Scan for the cell matching the given text and deliver its [X, Y] coordinate at center. 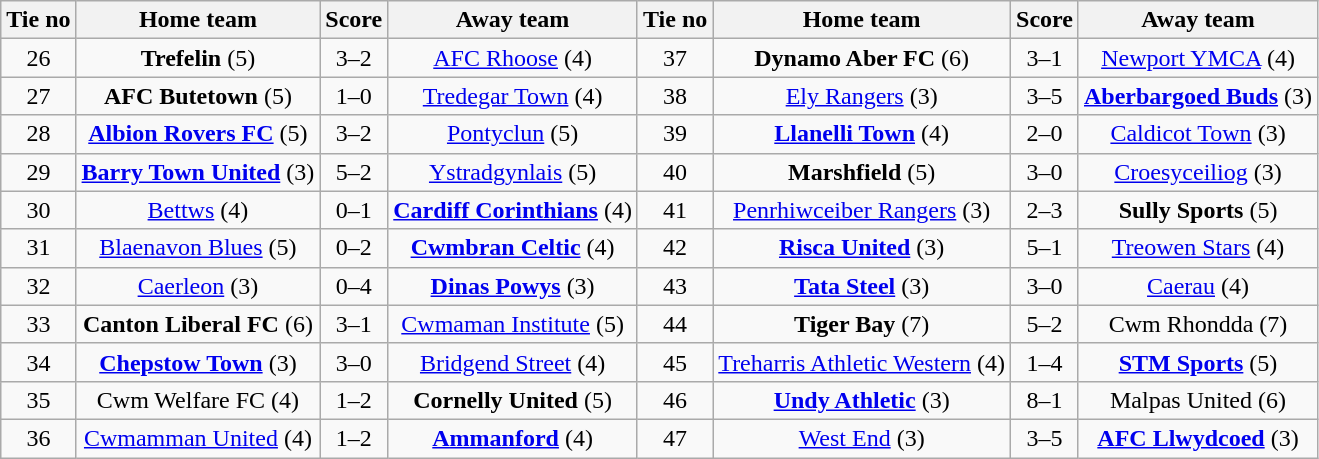
36 [38, 438]
Cwmaman Institute (5) [513, 324]
Treowen Stars (4) [1198, 248]
Cwm Welfare FC (4) [198, 400]
Caldicot Town (3) [1198, 134]
Ely Rangers (3) [862, 96]
Dinas Powys (3) [513, 286]
40 [674, 172]
32 [38, 286]
Risca United (3) [862, 248]
37 [674, 58]
Tiger Bay (7) [862, 324]
34 [38, 362]
Penrhiwceiber Rangers (3) [862, 210]
35 [38, 400]
42 [674, 248]
Dynamo Aber FC (6) [862, 58]
28 [38, 134]
0–4 [354, 286]
2–0 [1045, 134]
41 [674, 210]
Pontyclun (5) [513, 134]
1–0 [354, 96]
31 [38, 248]
Ystradgynlais (5) [513, 172]
0–1 [354, 210]
Aberbargoed Buds (3) [1198, 96]
8–1 [1045, 400]
38 [674, 96]
39 [674, 134]
Bridgend Street (4) [513, 362]
Croesyceiliog (3) [1198, 172]
Caerau (4) [1198, 286]
Undy Athletic (3) [862, 400]
Albion Rovers FC (5) [198, 134]
33 [38, 324]
Malpas United (6) [1198, 400]
AFC Butetown (5) [198, 96]
Cwmamman United (4) [198, 438]
45 [674, 362]
Chepstow Town (3) [198, 362]
Cwm Rhondda (7) [1198, 324]
0–2 [354, 248]
Tredegar Town (4) [513, 96]
Marshfield (5) [862, 172]
44 [674, 324]
AFC Llwydcoed (3) [1198, 438]
AFC Rhoose (4) [513, 58]
Ammanford (4) [513, 438]
5–1 [1045, 248]
Cornelly United (5) [513, 400]
Trefelin (5) [198, 58]
46 [674, 400]
47 [674, 438]
30 [38, 210]
Blaenavon Blues (5) [198, 248]
Caerleon (3) [198, 286]
Treharris Athletic Western (4) [862, 362]
Cardiff Corinthians (4) [513, 210]
Llanelli Town (4) [862, 134]
Newport YMCA (4) [1198, 58]
43 [674, 286]
Sully Sports (5) [1198, 210]
2–3 [1045, 210]
Barry Town United (3) [198, 172]
Canton Liberal FC (6) [198, 324]
Cwmbran Celtic (4) [513, 248]
Bettws (4) [198, 210]
29 [38, 172]
West End (3) [862, 438]
26 [38, 58]
1–4 [1045, 362]
Tata Steel (3) [862, 286]
STM Sports (5) [1198, 362]
27 [38, 96]
